Provide the [X, Y] coordinate of the cell's center where the given text is located.  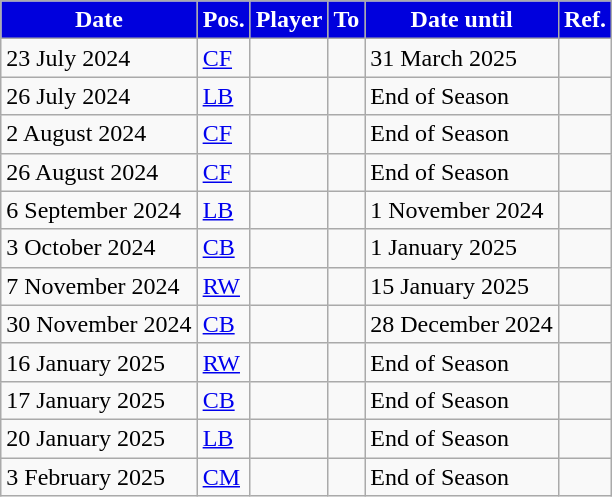
Date [99, 20]
3 October 2024 [99, 248]
30 November 2024 [99, 324]
26 July 2024 [99, 96]
Pos. [224, 20]
6 September 2024 [99, 210]
7 November 2024 [99, 286]
31 March 2025 [462, 58]
26 August 2024 [99, 172]
15 January 2025 [462, 286]
28 December 2024 [462, 324]
Ref. [584, 20]
To [346, 20]
17 January 2025 [99, 400]
1 January 2025 [462, 248]
Date until [462, 20]
Player [289, 20]
20 January 2025 [99, 438]
1 November 2024 [462, 210]
2 August 2024 [99, 134]
16 January 2025 [99, 362]
CM [224, 477]
23 July 2024 [99, 58]
3 February 2025 [99, 477]
